Search for the cell housing the specified text and yield its [x, y] center coordinate. 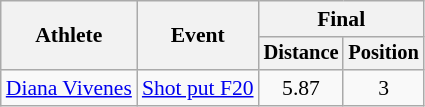
5.87 [302, 88]
Athlete [69, 36]
3 [383, 88]
Diana Vivenes [69, 88]
Final [342, 19]
Position [383, 54]
Event [198, 36]
Distance [302, 54]
Shot put F20 [198, 88]
